Extract the (X, Y) coordinate from the center of the cell holding the provided text.  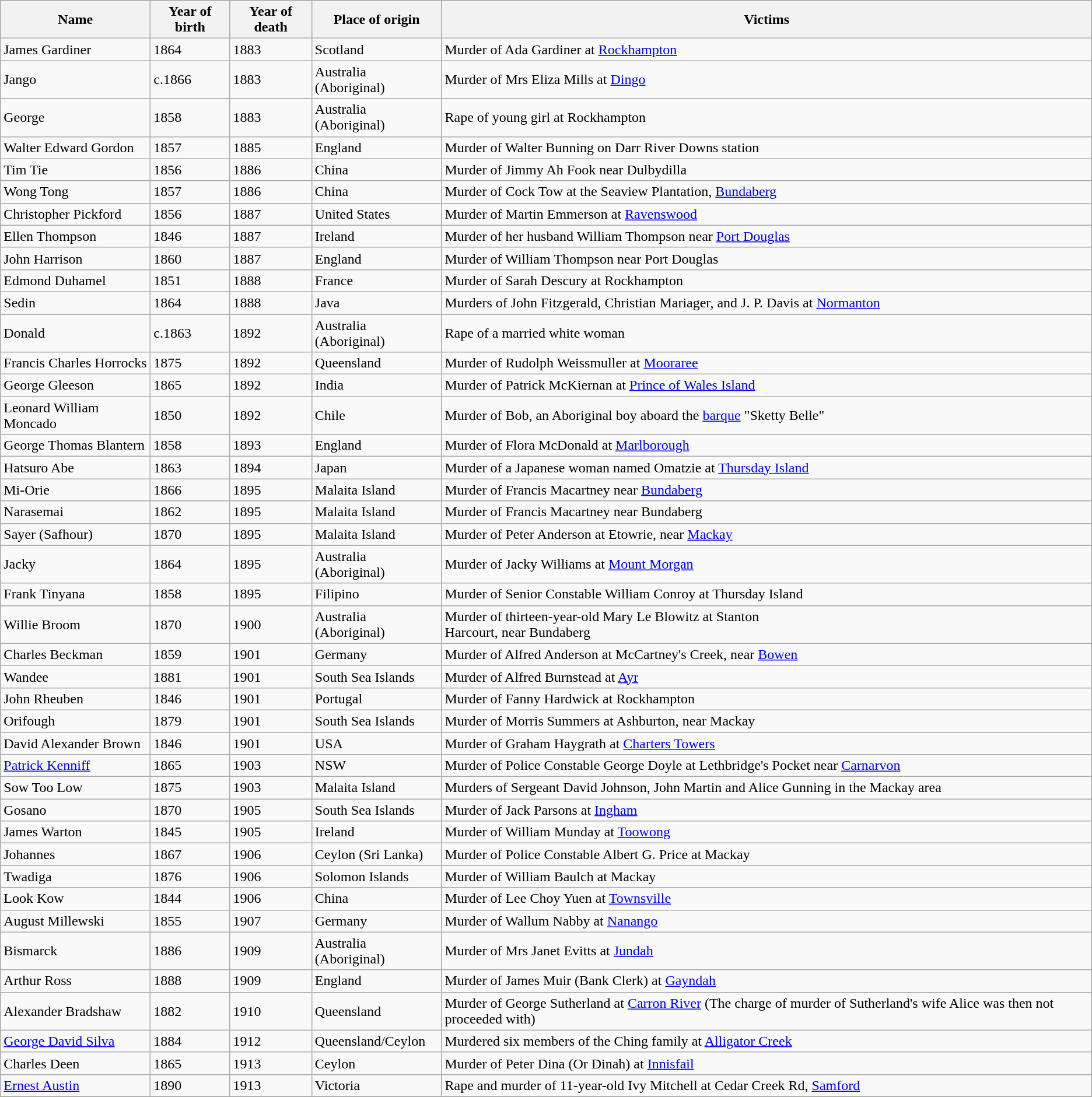
Murder of Peter Anderson at Etowrie, near Mackay (766, 534)
Murder of Mrs Janet Evitts at Jundah (766, 951)
Sedin (76, 303)
1879 (190, 721)
1884 (190, 1041)
1894 (271, 468)
John Rheuben (76, 699)
Japan (377, 468)
James Gardiner (76, 50)
Ceylon (377, 1063)
1860 (190, 258)
George (76, 118)
Murder of George Sutherland at Carron River (The charge of murder of Sutherland's wife Alice was then not proceeded with) (766, 1011)
Walter Edward Gordon (76, 148)
Leonard William Moncado (76, 415)
1863 (190, 468)
Sayer (Safhour) (76, 534)
1882 (190, 1011)
Chile (377, 415)
Murder of Jacky Williams at Mount Morgan (766, 565)
Murders of Sergeant David Johnson, John Martin and Alice Gunning in the Mackay area (766, 788)
Solomon Islands (377, 877)
Ceylon (Sri Lanka) (377, 854)
Murder of Alfred Anderson at McCartney's Creek, near Bowen (766, 654)
Murder of Fanny Hardwick at Rockhampton (766, 699)
1859 (190, 654)
Johannes (76, 854)
India (377, 385)
1885 (271, 148)
Francis Charles Horrocks (76, 363)
Murder of Senior Constable William Conroy at Thursday Island (766, 594)
Murder of William Baulch at Mackay (766, 877)
Murders of John Fitzgerald, Christian Mariager, and J. P. Davis at Normanton (766, 303)
1907 (271, 921)
1910 (271, 1011)
Murder of Graham Haygrath at Charters Towers (766, 744)
Murder of Police Constable Albert G. Price at Mackay (766, 854)
Charles Beckman (76, 654)
France (377, 281)
Mi-Orie (76, 490)
Year of death (271, 20)
Christopher Pickford (76, 214)
Sow Too Low (76, 788)
Jacky (76, 565)
Murder of Bob, an Aboriginal boy aboard the barque "Sketty Belle" (766, 415)
Twadiga (76, 877)
Murder of Jack Parsons at Ingham (766, 810)
Tim Tie (76, 170)
Queensland/Ceylon (377, 1041)
Murder of Morris Summers at Ashburton, near Mackay (766, 721)
George David Silva (76, 1041)
Murder of Walter Bunning on Darr River Downs station (766, 148)
Portugal (377, 699)
Murder of Wallum Nabby at Nanango (766, 921)
Murder of William Munday at Toowong (766, 832)
Narasemai (76, 512)
Rape of a married white woman (766, 332)
Murder of James Muir (Bank Clerk) at Gayndah (766, 981)
Hatsuro Abe (76, 468)
Bismarck (76, 951)
Victoria (377, 1085)
Charles Deen (76, 1063)
Rape of young girl at Rockhampton (766, 118)
1866 (190, 490)
1900 (271, 624)
Murder of William Thompson near Port Douglas (766, 258)
1881 (190, 677)
1912 (271, 1041)
Wandee (76, 677)
Murder of Martin Emmerson at Ravenswood (766, 214)
Murdered six members of the Ching family at Alligator Creek (766, 1041)
USA (377, 744)
Year of birth (190, 20)
Look Kow (76, 899)
1867 (190, 854)
Murder of a Japanese woman named Omatzie at Thursday Island (766, 468)
Frank Tinyana (76, 594)
Ellen Thompson (76, 236)
Murder of Cock Tow at the Seaview Plantation, Bundaberg (766, 192)
Murder of Rudolph Weissmuller at Mooraree (766, 363)
Murder of Ada Gardiner at Rockhampton (766, 50)
Name (76, 20)
Murder of thirteen-year-old Mary Le Blowitz at StantonHarcourt, near Bundaberg (766, 624)
George Thomas Blantern (76, 446)
Alexander Bradshaw (76, 1011)
Victims (766, 20)
Scotland (377, 50)
Rape and murder of 11-year-old Ivy Mitchell at Cedar Creek Rd, Samford (766, 1085)
1862 (190, 512)
George Gleeson (76, 385)
1855 (190, 921)
Murder of Flora McDonald at Marlborough (766, 446)
1850 (190, 415)
NSW (377, 766)
Edmond Duhamel (76, 281)
Place of origin (377, 20)
1844 (190, 899)
1893 (271, 446)
Murder of Mrs Eliza Mills at Dingo (766, 79)
Murder of Alfred Burnstead at Ayr (766, 677)
Ernest Austin (76, 1085)
David Alexander Brown (76, 744)
August Millewski (76, 921)
Murder of Police Constable George Doyle at Lethbridge's Pocket near Carnarvon (766, 766)
Murder of Lee Choy Yuen at Townsville (766, 899)
Arthur Ross (76, 981)
James Warton (76, 832)
1890 (190, 1085)
Patrick Kenniff (76, 766)
Murder of Peter Dina (Or Dinah) at Innisfail (766, 1063)
c.1866 (190, 79)
Wong Tong (76, 192)
John Harrison (76, 258)
Murder of Patrick McKiernan at Prince of Wales Island (766, 385)
Murder of Sarah Descury at Rockhampton (766, 281)
Orifough (76, 721)
United States (377, 214)
c.1863 (190, 332)
1845 (190, 832)
Gosano (76, 810)
Java (377, 303)
Jango (76, 79)
Murder of her husband William Thompson near Port Douglas (766, 236)
Donald (76, 332)
Murder of Jimmy Ah Fook near Dulbydilla (766, 170)
Filipino (377, 594)
1851 (190, 281)
Willie Broom (76, 624)
1876 (190, 877)
